Return the (x, y) coordinate for the center point of the cell that contains the specified text.  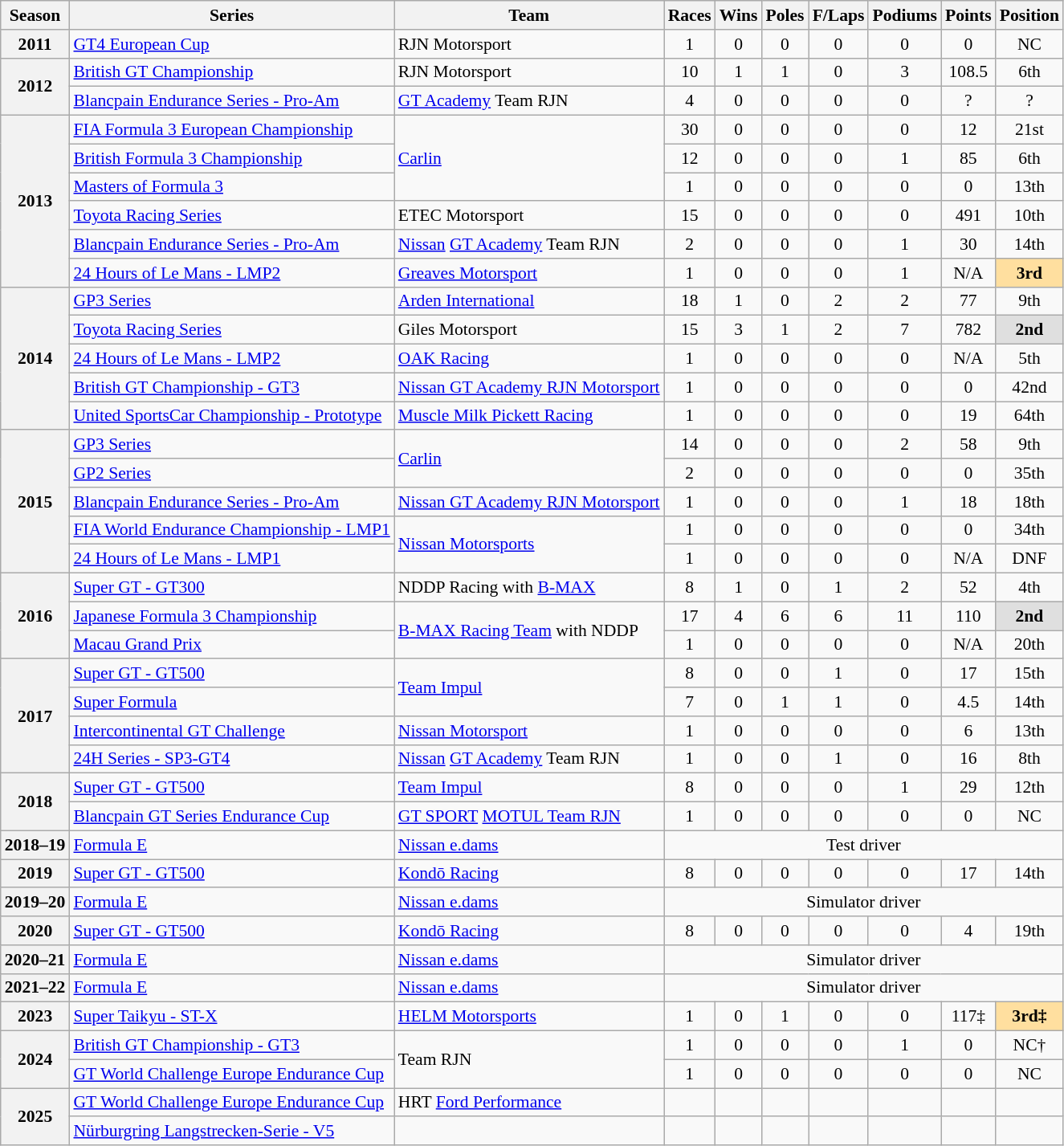
British GT Championship (231, 72)
8th (1029, 759)
Greaves Motorsport (529, 273)
ETEC Motorsport (529, 216)
2018–19 (35, 845)
18th (1029, 502)
24H Series - SP3-GT4 (231, 759)
Series (231, 15)
Poles (785, 15)
Blancpain GT Series Endurance Cup (231, 817)
Muscle Milk Pickett Racing (529, 416)
Wins (739, 15)
NDDP Racing with B-MAX (529, 588)
77 (968, 301)
F/Laps (838, 15)
Arden International (529, 301)
2019–20 (35, 903)
DNF (1029, 559)
HRT Ford Performance (529, 1103)
29 (968, 788)
12th (1029, 788)
2018 (35, 801)
782 (968, 330)
Intercontinental GT Challenge (231, 731)
Team (529, 15)
Nissan Motorsports (529, 544)
11 (904, 616)
4.5 (968, 702)
2024 (35, 1060)
35th (1029, 473)
HELM Motorsports (529, 1017)
2014 (35, 358)
15th (1029, 674)
21st (1029, 130)
2011 (35, 44)
2016 (35, 617)
British Formula 3 Championship (231, 158)
3rd‡ (1029, 1017)
64th (1029, 416)
Giles Motorsport (529, 330)
2017 (35, 716)
110 (968, 616)
2025 (35, 1116)
B-MAX Racing Team with NDDP (529, 630)
20th (1029, 645)
GT SPORT MOTUL Team RJN (529, 817)
24 Hours of Le Mans - LMP1 (231, 559)
10th (1029, 216)
Nürburgring Langstrecken-Serie - V5 (231, 1132)
2020–21 (35, 960)
Japanese Formula 3 Championship (231, 616)
Team RJN (529, 1060)
42nd (1029, 387)
3rd (1029, 273)
85 (968, 158)
2012 (35, 87)
2013 (35, 202)
Season (35, 15)
491 (968, 216)
5th (1029, 359)
10 (690, 72)
2019 (35, 874)
Podiums (904, 15)
GT4 European Cup (231, 44)
Nissan Motorsport (529, 731)
19th (1029, 931)
2015 (35, 502)
Points (968, 15)
2021–22 (35, 988)
58 (968, 445)
United SportsCar Championship - Prototype (231, 416)
Macau Grand Prix (231, 645)
19 (968, 416)
NC† (1029, 1046)
117‡ (968, 1017)
108.5 (968, 72)
Masters of Formula 3 (231, 187)
GP2 Series (231, 473)
34th (1029, 530)
52 (968, 588)
FIA Formula 3 European Championship (231, 130)
FIA World Endurance Championship - LMP1 (231, 530)
Super GT - GT300 (231, 588)
Test driver (864, 845)
Super Taikyu - ST-X (231, 1017)
14 (690, 445)
OAK Racing (529, 359)
16 (968, 759)
Races (690, 15)
Position (1029, 15)
2023 (35, 1017)
GT Academy Team RJN (529, 101)
4th (1029, 588)
2020 (35, 931)
Super Formula (231, 702)
